Scan for the cell matching the given text and deliver its [x, y] coordinate at center. 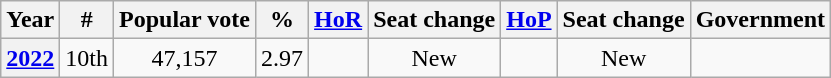
Popular vote [185, 20]
% [282, 20]
2.97 [282, 58]
Government [760, 20]
# [87, 20]
2022 [30, 58]
HoP [529, 20]
Year [30, 20]
HoR [338, 20]
10th [87, 58]
47,157 [185, 58]
